Detect which cell encompasses the target text, then output its [x, y] center coordinate. 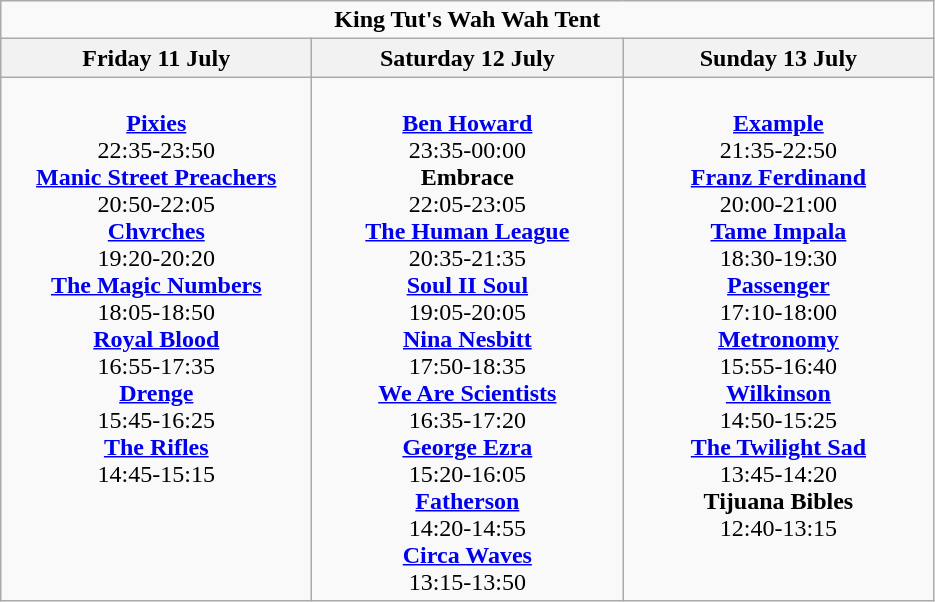
Sunday 13 July [778, 58]
King Tut's Wah Wah Tent [468, 20]
Saturday 12 July [468, 58]
Friday 11 July [156, 58]
